Scan for the cell matching the given text and deliver its (X, Y) coordinate at center. 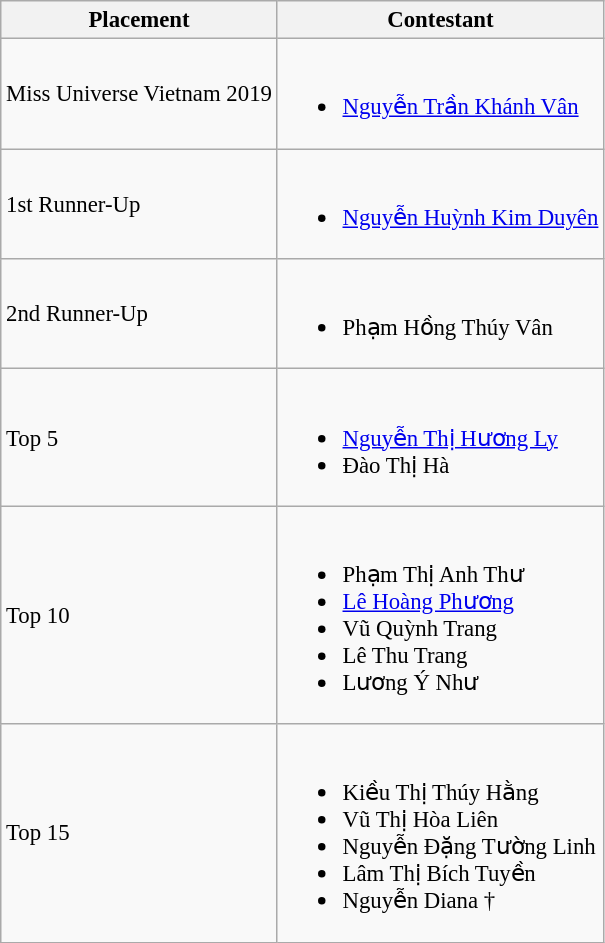
Placement (139, 20)
Phạm Thị Anh ThưLê Hoàng PhươngVũ Quỳnh TrangLê Thu TrangLương Ý Như (440, 615)
Nguyễn Huỳnh Kim Duyên (440, 204)
1st Runner-Up (139, 204)
Nguyễn Thị Hương LyĐào Thị Hà (440, 438)
Kiều Thị Thúy HằngVũ Thị Hòa LiênNguyễn Đặng Tường LinhLâm Thị Bích TuyềnNguyễn Diana † (440, 833)
Nguyễn Trần Khánh Vân (440, 94)
2nd Runner-Up (139, 314)
Top 15 (139, 833)
Phạm Hồng Thúy Vân (440, 314)
Top 10 (139, 615)
Contestant (440, 20)
Top 5 (139, 438)
Miss Universe Vietnam 2019 (139, 94)
